Capture the cell that displays the provided text and extract its [X, Y] central coordinate. 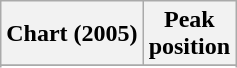
Peakposition [189, 34]
Chart (2005) [72, 34]
